For the text-containing cell, return its midpoint in (x, y) coordinate format. 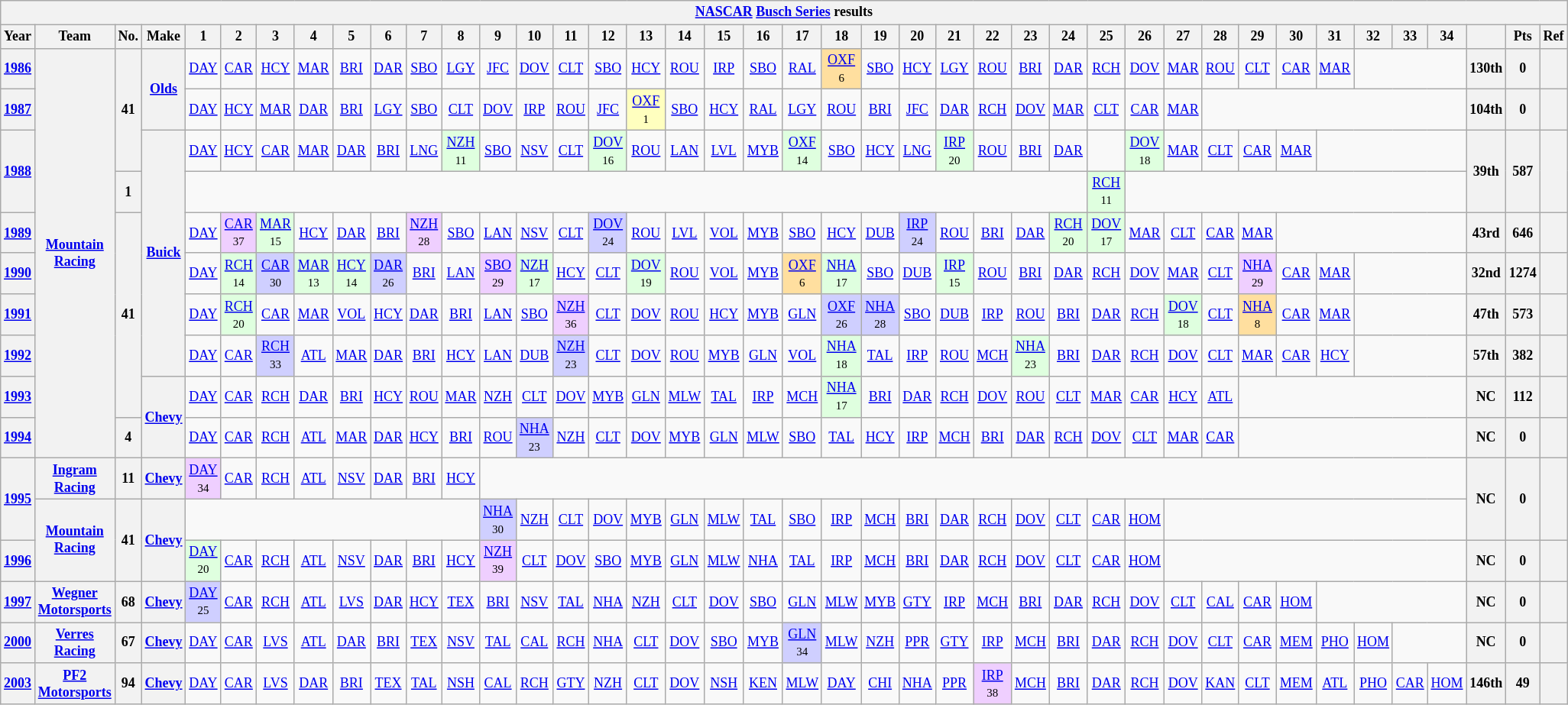
14 (685, 37)
Ingram Racing (75, 479)
Pts (1522, 37)
Buick (164, 253)
5 (352, 37)
KAN (1220, 684)
Team (75, 37)
GLN34 (802, 642)
OXF1 (646, 110)
NASCAR Busch Series results (784, 12)
23 (1031, 37)
NZH11 (461, 150)
Year (18, 37)
NZH23 (571, 356)
1991 (18, 315)
94 (128, 684)
1994 (18, 438)
DAY25 (203, 602)
NZH17 (534, 273)
KEN (763, 684)
1274 (1522, 273)
DAR26 (388, 273)
RCH11 (1106, 192)
PF2 Motorsports (75, 684)
NHA29 (1258, 273)
1992 (18, 356)
43rd (1486, 233)
MAR15 (276, 233)
29 (1258, 37)
Ref (1553, 37)
1990 (18, 273)
16 (763, 37)
68 (128, 602)
130th (1486, 69)
IRP15 (954, 273)
NZH36 (571, 315)
20 (917, 37)
HCY14 (352, 273)
25 (1106, 37)
30 (1296, 37)
67 (128, 642)
DOV19 (646, 273)
Olds (164, 89)
1989 (18, 233)
27 (1183, 37)
15 (723, 37)
NHA18 (841, 356)
573 (1522, 315)
32nd (1486, 273)
1997 (18, 602)
IRP24 (917, 233)
1995 (18, 500)
104th (1486, 110)
No. (128, 37)
21 (954, 37)
2003 (18, 684)
9 (498, 37)
6 (388, 37)
CAR30 (276, 273)
112 (1522, 396)
146th (1486, 684)
1986 (18, 69)
CHI (880, 684)
24 (1068, 37)
2 (238, 37)
RCH14 (238, 273)
22 (993, 37)
OXF26 (841, 315)
587 (1522, 171)
DOV24 (608, 233)
382 (1522, 356)
IRP38 (993, 684)
RCH33 (276, 356)
39th (1486, 171)
DOV16 (608, 150)
1996 (18, 561)
DAY34 (203, 479)
IRP20 (954, 150)
12 (608, 37)
3 (276, 37)
CAR37 (238, 233)
NHA8 (1258, 315)
33 (1410, 37)
DOV17 (1106, 233)
28 (1220, 37)
8 (461, 37)
2000 (18, 642)
NZH39 (498, 561)
1987 (18, 110)
646 (1522, 233)
26 (1145, 37)
MAR13 (313, 273)
DAY20 (203, 561)
49 (1522, 684)
10 (534, 37)
1993 (18, 396)
31 (1335, 37)
7 (423, 37)
Wegner Motorsports (75, 602)
SBO29 (498, 273)
NHA30 (498, 519)
17 (802, 37)
57th (1486, 356)
OXF14 (802, 150)
NHA28 (880, 315)
1988 (18, 171)
NZH28 (423, 233)
Make (164, 37)
32 (1374, 37)
13 (646, 37)
19 (880, 37)
47th (1486, 315)
Verres Racing (75, 642)
34 (1447, 37)
18 (841, 37)
